Scan for the cell matching the given text and deliver its [x, y] coordinate at center. 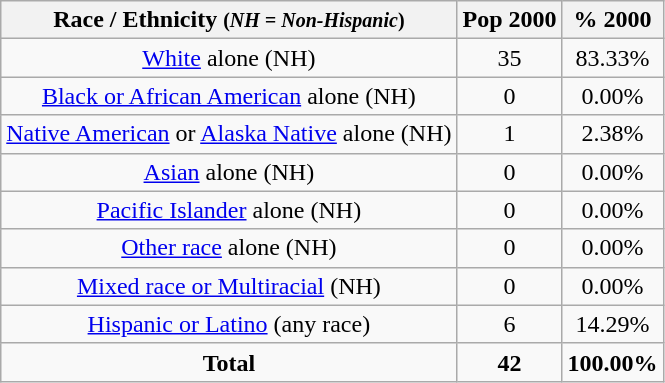
Pop 2000 [510, 20]
Hispanic or Latino (any race) [229, 324]
White alone (NH) [229, 58]
Other race alone (NH) [229, 248]
100.00% [612, 362]
% 2000 [612, 20]
6 [510, 324]
Total [229, 362]
42 [510, 362]
Mixed race or Multiracial (NH) [229, 286]
Asian alone (NH) [229, 172]
83.33% [612, 58]
Pacific Islander alone (NH) [229, 210]
2.38% [612, 134]
Race / Ethnicity (NH = Non-Hispanic) [229, 20]
1 [510, 134]
14.29% [612, 324]
35 [510, 58]
Native American or Alaska Native alone (NH) [229, 134]
Black or African American alone (NH) [229, 96]
